Detect which cell encompasses the target text, then output its (x, y) center coordinate. 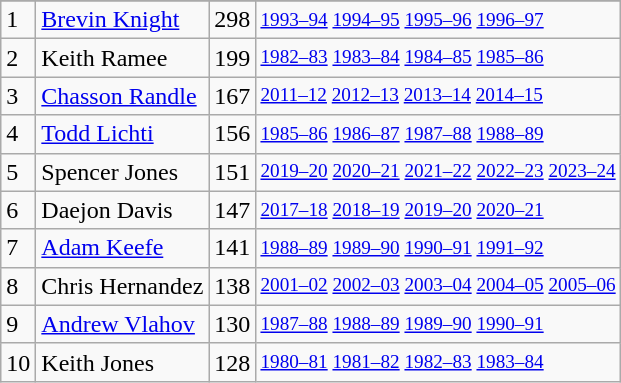
147 (232, 210)
Adam Keefe (122, 248)
Keith Ramee (122, 58)
6 (18, 210)
8 (18, 286)
2017–18 2018–19 2019–20 2020–21 (438, 210)
1987–88 1988–89 1989–90 1990–91 (438, 324)
5 (18, 172)
128 (232, 362)
Brevin Knight (122, 20)
2011–12 2012–13 2013–14 2014–15 (438, 96)
1 (18, 20)
10 (18, 362)
138 (232, 286)
2 (18, 58)
1988–89 1989–90 1990–91 1991–92 (438, 248)
1985–86 1986–87 1987–88 1988–89 (438, 134)
298 (232, 20)
Spencer Jones (122, 172)
Daejon Davis (122, 210)
Chris Hernandez (122, 286)
4 (18, 134)
156 (232, 134)
167 (232, 96)
1993–94 1994–95 1995–96 1996–97 (438, 20)
141 (232, 248)
Andrew Vlahov (122, 324)
151 (232, 172)
1982–83 1983–84 1984–85 1985–86 (438, 58)
1980–81 1981–82 1982–83 1983–84 (438, 362)
2019–20 2020–21 2021–22 2022–23 2023–24 (438, 172)
Chasson Randle (122, 96)
9 (18, 324)
7 (18, 248)
3 (18, 96)
Todd Lichti (122, 134)
199 (232, 58)
Keith Jones (122, 362)
130 (232, 324)
2001–02 2002–03 2003–04 2004–05 2005–06 (438, 286)
